Detect which cell encompasses the target text, then output its (x, y) center coordinate. 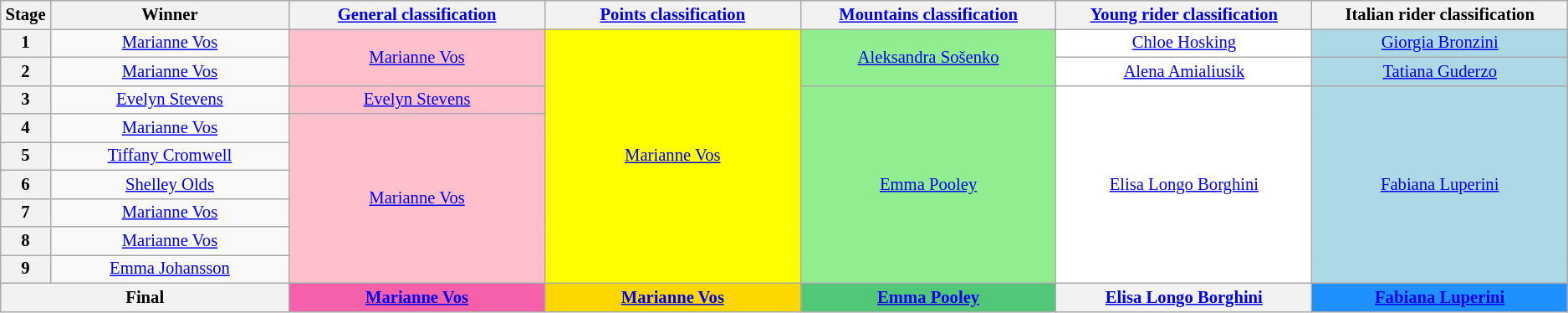
Tiffany Cromwell (169, 156)
Giorgia Bronzini (1440, 43)
Winner (169, 14)
4 (26, 128)
Stage (26, 14)
Aleksandra Sošenko (928, 57)
8 (26, 240)
Shelley Olds (169, 184)
Italian rider classification (1440, 14)
9 (26, 269)
6 (26, 184)
Chloe Hosking (1184, 43)
7 (26, 213)
5 (26, 156)
Alena Amialiusik (1184, 71)
Emma Johansson (169, 269)
1 (26, 43)
Mountains classification (928, 14)
2 (26, 71)
3 (26, 100)
Final (146, 297)
General classification (417, 14)
Tatiana Guderzo (1440, 71)
Points classification (672, 14)
Young rider classification (1184, 14)
